Return [X, Y] of the center of cell containing provided text 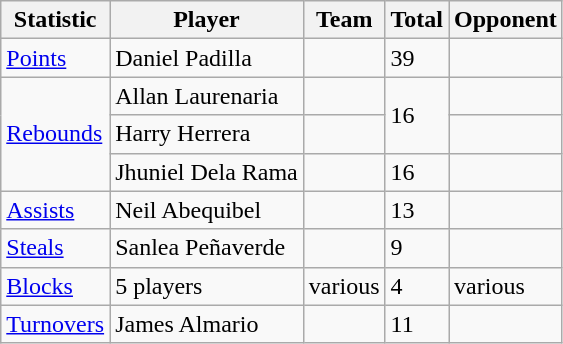
Allan Laurenaria [207, 96]
11 [417, 324]
Neil Abequibel [207, 210]
Steals [56, 248]
Assists [56, 210]
Daniel Padilla [207, 58]
13 [417, 210]
5 players [207, 286]
Jhuniel Dela Rama [207, 172]
Harry Herrera [207, 134]
Opponent [506, 20]
Sanlea Peñaverde [207, 248]
Team [344, 20]
Points [56, 58]
Rebounds [56, 134]
Statistic [56, 20]
James Almario [207, 324]
Blocks [56, 286]
9 [417, 248]
39 [417, 58]
Player [207, 20]
4 [417, 286]
Turnovers [56, 324]
Total [417, 20]
